Pinpoint the cell where the given text exists, returning its [X, Y] midpoint coordinate. 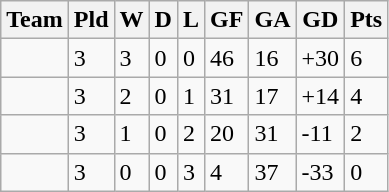
-33 [320, 172]
Pts [366, 20]
Team [35, 20]
D [163, 20]
L [190, 20]
-11 [320, 134]
20 [227, 134]
GA [272, 20]
GD [320, 20]
+14 [320, 96]
46 [227, 58]
W [132, 20]
+30 [320, 58]
6 [366, 58]
37 [272, 172]
Pld [91, 20]
16 [272, 58]
17 [272, 96]
GF [227, 20]
